Scan for the cell matching the given text and deliver its (x, y) coordinate at center. 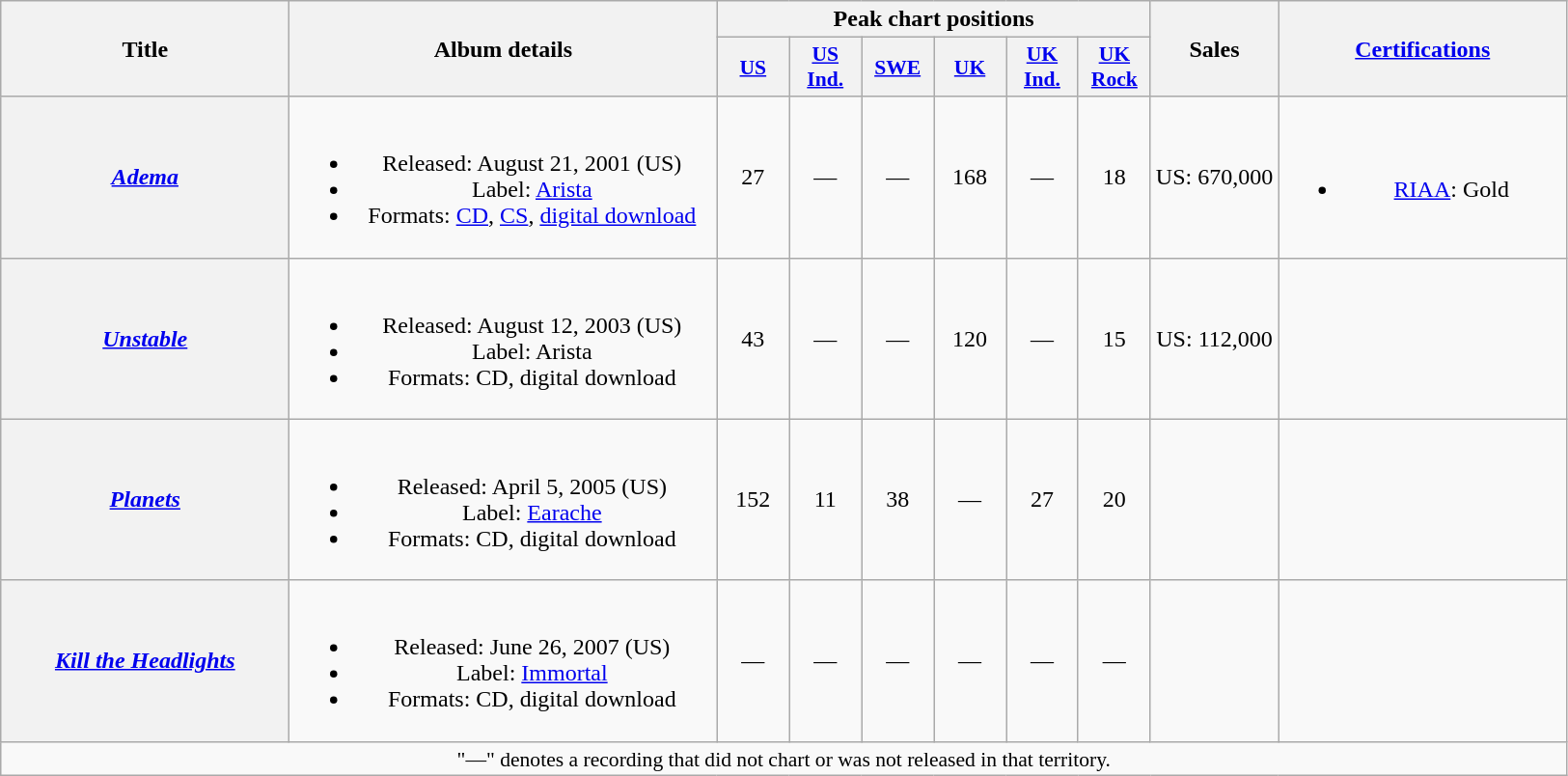
Sales (1214, 48)
US: 670,000 (1214, 178)
Adema (145, 178)
SWE (897, 68)
"—" denotes a recording that did not chart or was not released in that territory. (784, 759)
Peak chart positions (934, 19)
US: 112,000 (1214, 338)
Released: April 5, 2005 (US)Label: EaracheFormats: CD, digital download (504, 500)
Planets (145, 500)
Certifications (1422, 48)
Kill the Headlights (145, 660)
Title (145, 48)
20 (1114, 500)
Album details (504, 48)
43 (753, 338)
Released: August 21, 2001 (US)Label: AristaFormats: CD, CS, digital download (504, 178)
UKRock (1114, 68)
15 (1114, 338)
Released: June 26, 2007 (US)Label: ImmortalFormats: CD, digital download (504, 660)
USInd. (826, 68)
UK (971, 68)
US (753, 68)
UKInd. (1042, 68)
11 (826, 500)
120 (971, 338)
152 (753, 500)
Released: August 12, 2003 (US)Label: AristaFormats: CD, digital download (504, 338)
Unstable (145, 338)
RIAA: Gold (1422, 178)
18 (1114, 178)
38 (897, 500)
168 (971, 178)
